Search for the cell housing the specified text and yield its (x, y) center coordinate. 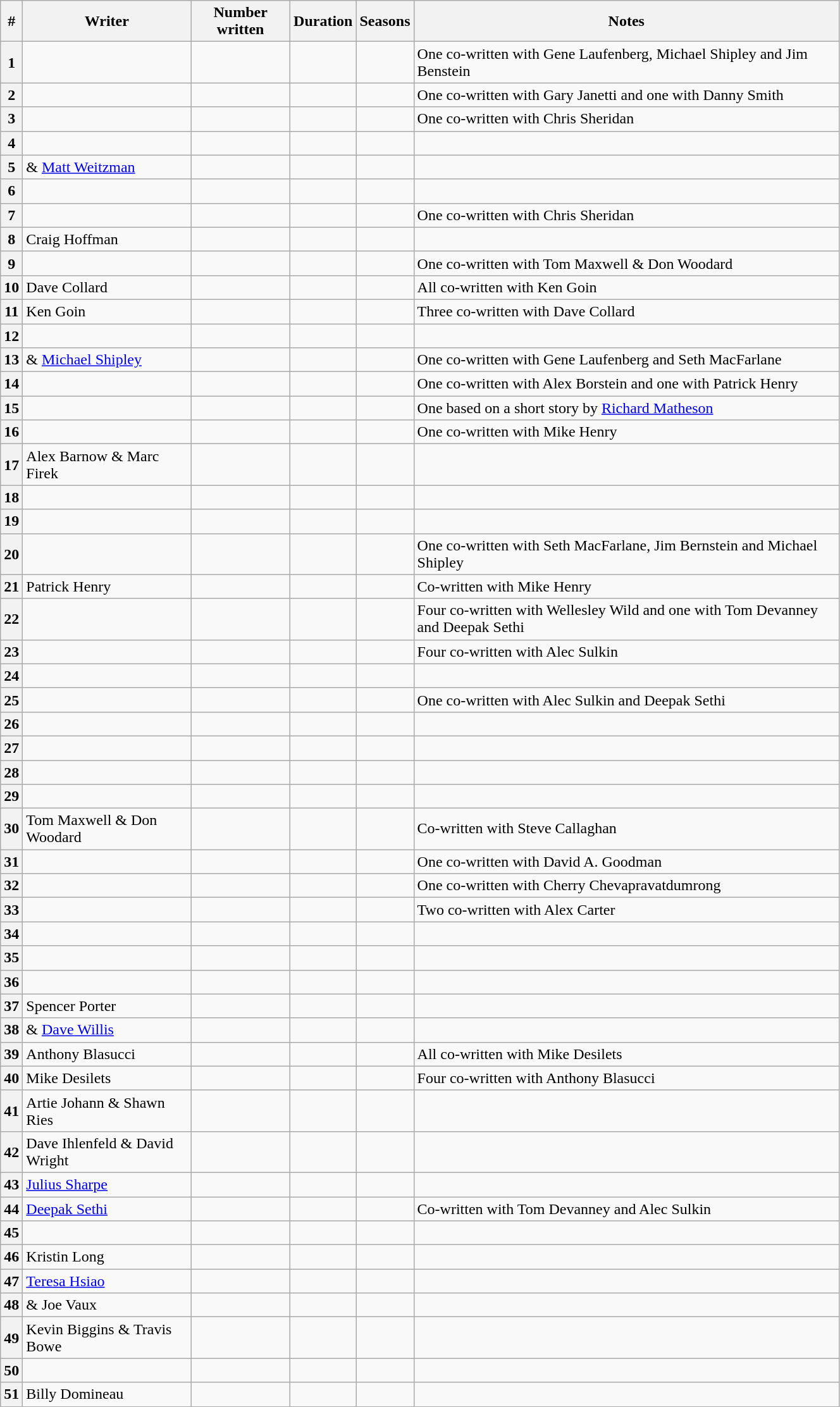
22 (11, 619)
Mike Desilets (107, 1078)
13 (11, 360)
Patrick Henry (107, 586)
Julius Sharpe (107, 1184)
One co-written with Mike Henry (626, 432)
Ken Goin (107, 311)
One co-written with Tom Maxwell & Don Woodard (626, 263)
21 (11, 586)
43 (11, 1184)
23 (11, 652)
30 (11, 829)
38 (11, 1030)
Notes (626, 22)
31 (11, 862)
One co-written with David A. Goodman (626, 862)
32 (11, 886)
35 (11, 958)
45 (11, 1233)
All co-written with Mike Desilets (626, 1054)
Billy Domineau (107, 1394)
34 (11, 934)
One co-written with Gary Janetti and one with Danny Smith (626, 95)
& Dave Willis (107, 1030)
29 (11, 796)
Four co-written with Alec Sulkin (626, 652)
44 (11, 1209)
One co-written with Gene Laufenberg, Michael Shipley and Jim Benstein (626, 62)
Four co-written with Anthony Blasucci (626, 1078)
One co-written with Cherry Chevapravatdumrong (626, 886)
50 (11, 1370)
One co-written with Alex Borstein and one with Patrick Henry (626, 384)
46 (11, 1257)
Three co-written with Dave Collard (626, 311)
28 (11, 772)
9 (11, 263)
One co-written with Gene Laufenberg and Seth MacFarlane (626, 360)
Anthony Blasucci (107, 1054)
51 (11, 1394)
1 (11, 62)
& Joe Vaux (107, 1305)
Kevin Biggins & Travis Bowe (107, 1337)
Two co-written with Alex Carter (626, 910)
Dave Ihlenfeld & David Wright (107, 1151)
& Matt Weitzman (107, 167)
Dave Collard (107, 287)
& Michael Shipley (107, 360)
15 (11, 408)
3 (11, 119)
41 (11, 1111)
11 (11, 311)
Teresa Hsiao (107, 1281)
20 (11, 554)
47 (11, 1281)
18 (11, 497)
14 (11, 384)
# (11, 22)
4 (11, 143)
Duration (323, 22)
24 (11, 676)
42 (11, 1151)
All co-written with Ken Goin (626, 287)
33 (11, 910)
8 (11, 239)
Alex Barnow & Marc Firek (107, 464)
Co-written with Steve Callaghan (626, 829)
19 (11, 521)
One co-written with Alec Sulkin and Deepak Sethi (626, 700)
One based on a short story by Richard Matheson (626, 408)
39 (11, 1054)
27 (11, 748)
Spencer Porter (107, 1006)
17 (11, 464)
Tom Maxwell & Don Woodard (107, 829)
Number written (240, 22)
Co-written with Mike Henry (626, 586)
2 (11, 95)
25 (11, 700)
Four co-written with Wellesley Wild and one with Tom Devanney and Deepak Sethi (626, 619)
Co-written with Tom Devanney and Alec Sulkin (626, 1209)
Writer (107, 22)
Artie Johann & Shawn Ries (107, 1111)
5 (11, 167)
40 (11, 1078)
Deepak Sethi (107, 1209)
Craig Hoffman (107, 239)
12 (11, 336)
16 (11, 432)
7 (11, 215)
26 (11, 724)
10 (11, 287)
6 (11, 191)
One co-written with Seth MacFarlane, Jim Bernstein and Michael Shipley (626, 554)
Seasons (385, 22)
49 (11, 1337)
37 (11, 1006)
48 (11, 1305)
Kristin Long (107, 1257)
36 (11, 982)
